Provide the [x, y] coordinate of the cell's center where the given text is located.  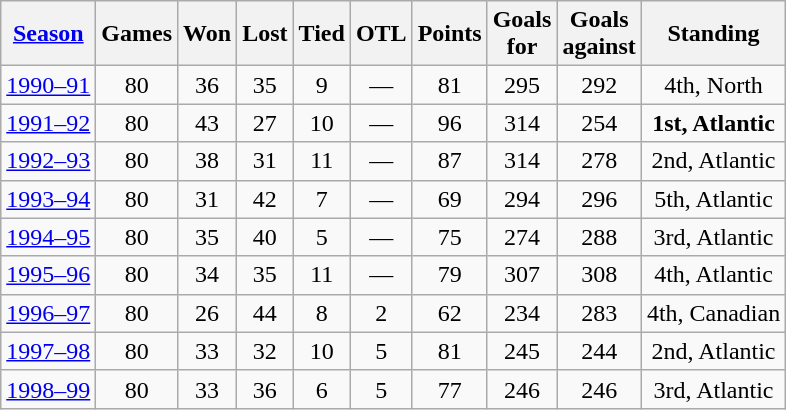
69 [450, 199]
9 [322, 85]
Tied [322, 34]
288 [599, 237]
79 [450, 275]
308 [599, 275]
Won [208, 34]
44 [265, 313]
1995–96 [48, 275]
296 [599, 199]
34 [208, 275]
1994–95 [48, 237]
Standing [713, 34]
4th, North [713, 85]
4th, Atlantic [713, 275]
1991–92 [48, 123]
Points [450, 34]
245 [522, 351]
283 [599, 313]
40 [265, 237]
26 [208, 313]
43 [208, 123]
87 [450, 161]
254 [599, 123]
7 [322, 199]
62 [450, 313]
Goalsagainst [599, 34]
1998–99 [48, 389]
292 [599, 85]
1992–93 [48, 161]
5th, Atlantic [713, 199]
27 [265, 123]
274 [522, 237]
1993–94 [48, 199]
1st, Atlantic [713, 123]
244 [599, 351]
75 [450, 237]
96 [450, 123]
4th, Canadian [713, 313]
38 [208, 161]
295 [522, 85]
Season [48, 34]
42 [265, 199]
6 [322, 389]
8 [322, 313]
77 [450, 389]
1997–98 [48, 351]
294 [522, 199]
32 [265, 351]
307 [522, 275]
1996–97 [48, 313]
OTL [381, 34]
Goalsfor [522, 34]
278 [599, 161]
Games [137, 34]
234 [522, 313]
Lost [265, 34]
2 [381, 313]
1990–91 [48, 85]
